Scan for the cell matching the given text and deliver its [X, Y] coordinate at center. 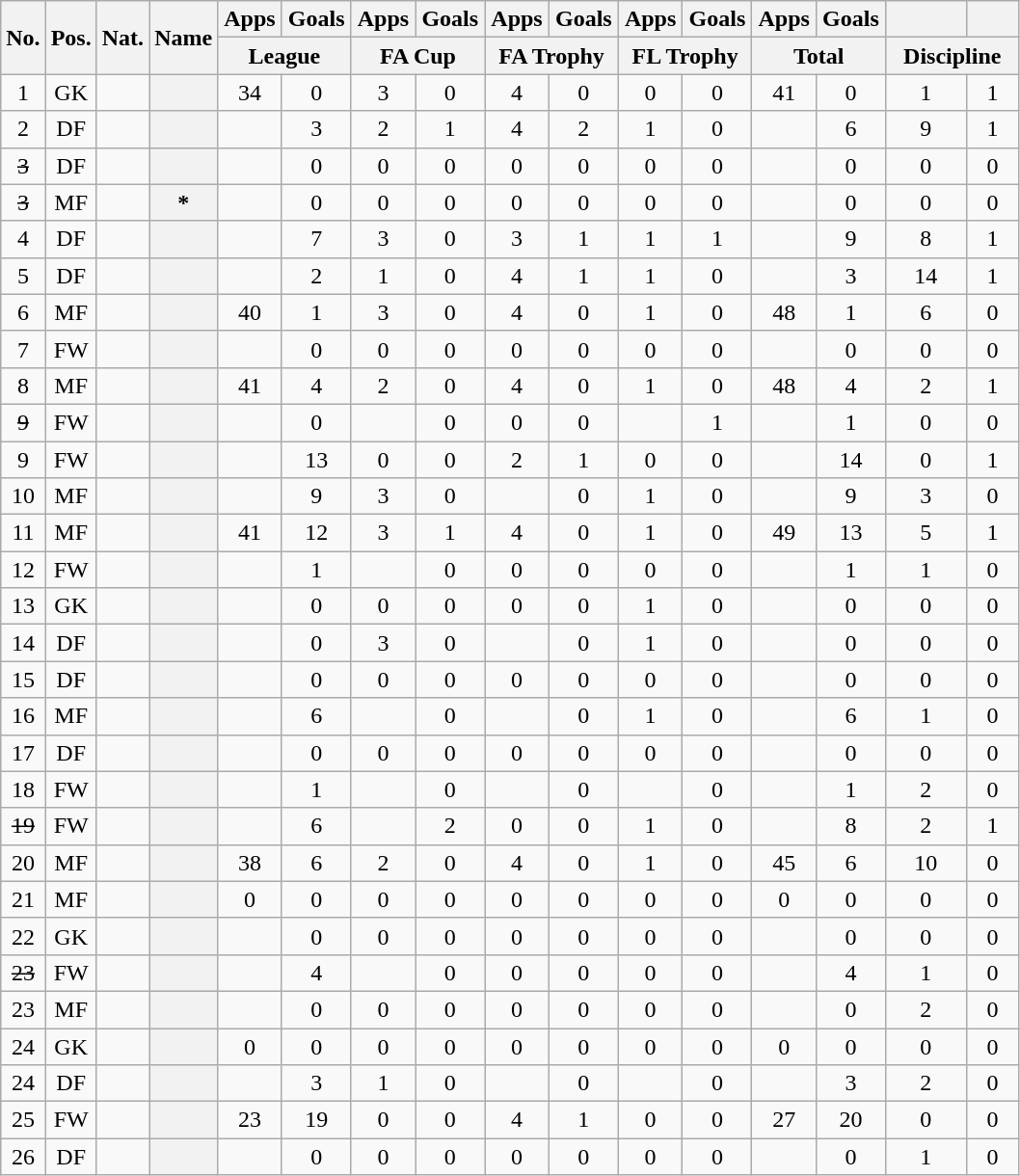
FA Trophy [551, 56]
FL Trophy [684, 56]
Name [183, 38]
Nat. [122, 38]
Discipline [953, 56]
No. [23, 38]
FA Cup [418, 56]
11 [23, 533]
Total [819, 56]
40 [251, 312]
* [183, 202]
26 [23, 1157]
18 [23, 789]
45 [785, 863]
49 [785, 533]
34 [251, 93]
17 [23, 753]
22 [23, 936]
27 [785, 1120]
38 [251, 863]
25 [23, 1120]
Pos. [71, 38]
16 [23, 716]
15 [23, 680]
League [285, 56]
21 [23, 899]
